Search for the cell housing the specified text and yield its [x, y] center coordinate. 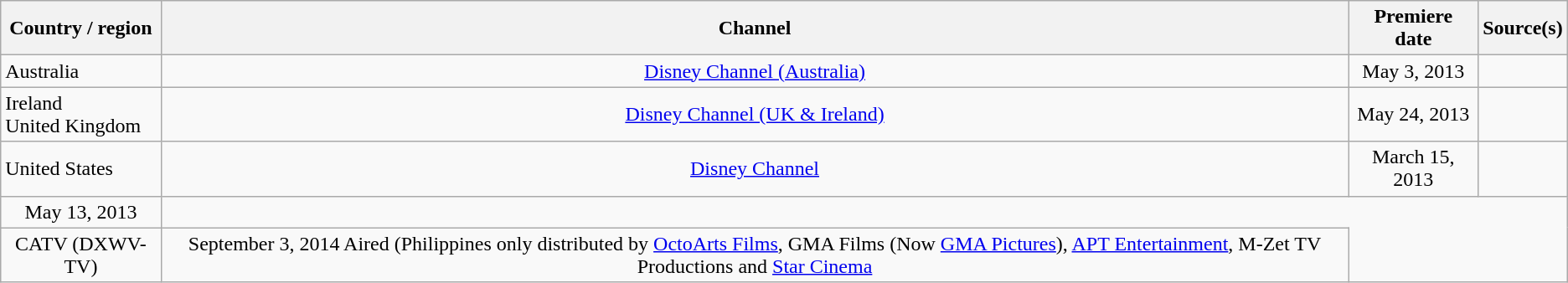
CATV (DXWV-TV) [80, 255]
March 15, 2013 [1414, 169]
Disney Channel [755, 169]
Premiere date [1414, 28]
United States [80, 169]
Disney Channel (UK & Ireland) [755, 114]
IrelandUnited Kingdom [80, 114]
Channel [755, 28]
Disney Channel (Australia) [755, 71]
May 13, 2013 [80, 212]
Country / region [80, 28]
May 3, 2013 [1414, 71]
May 24, 2013 [1414, 114]
Australia [80, 71]
Source(s) [1523, 28]
